Capture the cell that displays the provided text and extract its [x, y] central coordinate. 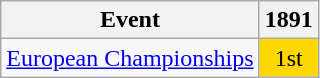
European Championships [130, 58]
Event [130, 20]
1st [288, 58]
1891 [288, 20]
